Pinpoint the cell where the given text exists, returning its (x, y) midpoint coordinate. 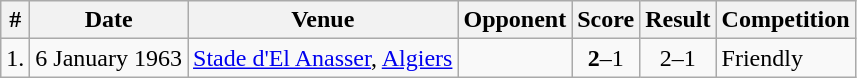
Opponent (515, 20)
Stade d'El Anasser, Algiers (323, 58)
Score (606, 20)
Competition (786, 20)
6 January 1963 (109, 58)
Date (109, 20)
Friendly (786, 58)
# (16, 20)
1. (16, 58)
Result (678, 20)
Venue (323, 20)
